Identify which cell holds the provided text, then report its (x, y) central coordinate. 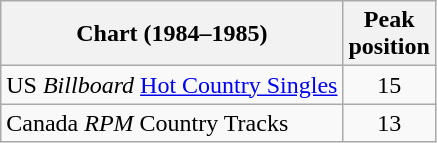
13 (389, 123)
Canada RPM Country Tracks (172, 123)
US Billboard Hot Country Singles (172, 85)
Peakposition (389, 34)
15 (389, 85)
Chart (1984–1985) (172, 34)
